Return (X, Y) of the center of cell containing provided text 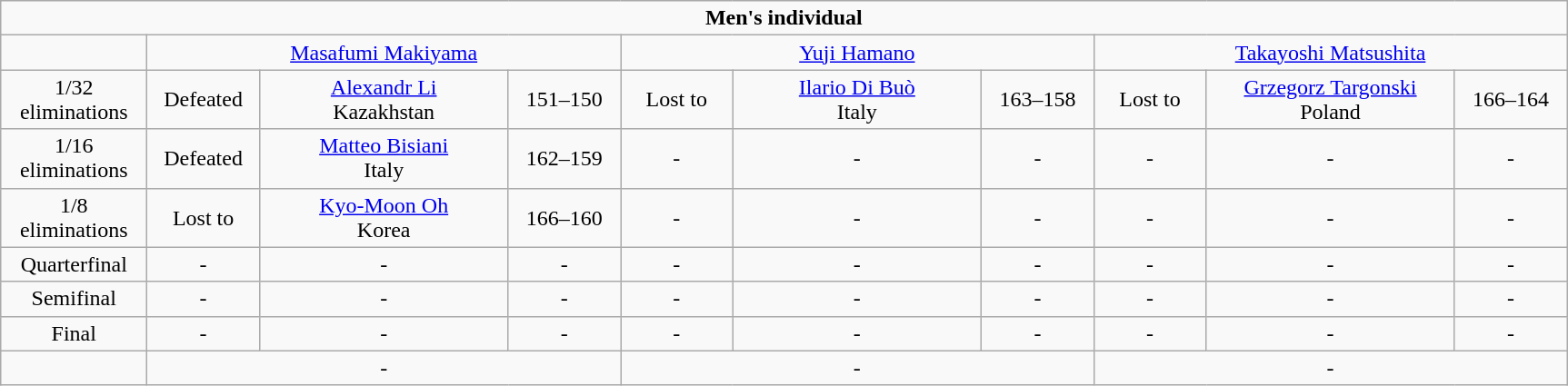
166–164 (1511, 100)
151–150 (564, 100)
1/16 eliminations (75, 158)
163–158 (1038, 100)
Men's individual (784, 18)
166–160 (564, 218)
Matteo Bisiani Italy (384, 158)
Semifinal (75, 299)
Ilario Di Buò Italy (857, 100)
162–159 (564, 158)
Quarterfinal (75, 264)
Kyo-Moon Oh Korea (384, 218)
Masafumi Makiyama (384, 53)
Final (75, 333)
Yuji Hamano (856, 53)
1/32 eliminations (75, 100)
Grzegorz Targonski Poland (1331, 100)
Alexandr Li Kazakhstan (384, 100)
Takayoshi Matsushita (1331, 53)
1/8 eliminations (75, 218)
